Pinpoint the cell where the given text exists, returning its (x, y) midpoint coordinate. 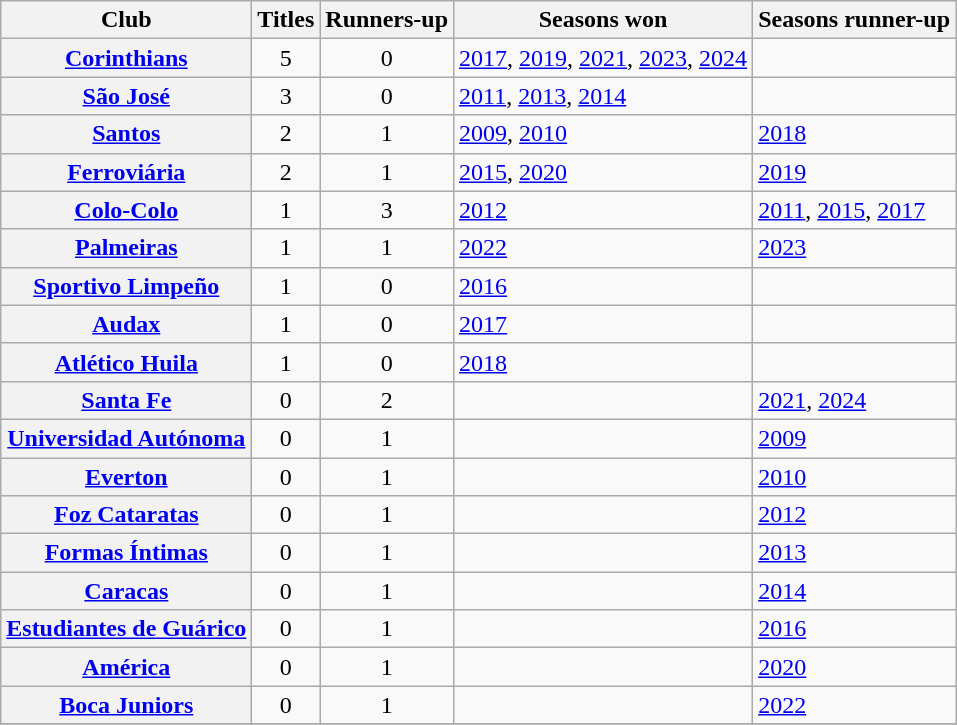
Formas Íntimas (126, 553)
2020 (854, 667)
Caracas (126, 591)
Club (126, 20)
Colo-Colo (126, 210)
Seasons won (604, 20)
Estudiantes de Guárico (126, 629)
Foz Cataratas (126, 515)
5 (286, 58)
Everton (126, 477)
Audax (126, 324)
2011, 2013, 2014 (604, 96)
Sportivo Limpeño (126, 286)
Corinthians (126, 58)
Palmeiras (126, 248)
2011, 2015, 2017 (854, 210)
2015, 2020 (604, 172)
Santos (126, 134)
América (126, 667)
Boca Juniors (126, 705)
2017, 2019, 2021, 2023, 2024 (604, 58)
2023 (854, 248)
Ferroviária (126, 172)
2009, 2010 (604, 134)
Seasons runner-up (854, 20)
Universidad Autónoma (126, 438)
Runners-up (387, 20)
2009 (854, 438)
2014 (854, 591)
2013 (854, 553)
Titles (286, 20)
São José (126, 96)
Santa Fe (126, 400)
2019 (854, 172)
Atlético Huila (126, 362)
2021, 2024 (854, 400)
2010 (854, 477)
2017 (604, 324)
